Scan for the cell matching the given text and deliver its [x, y] coordinate at center. 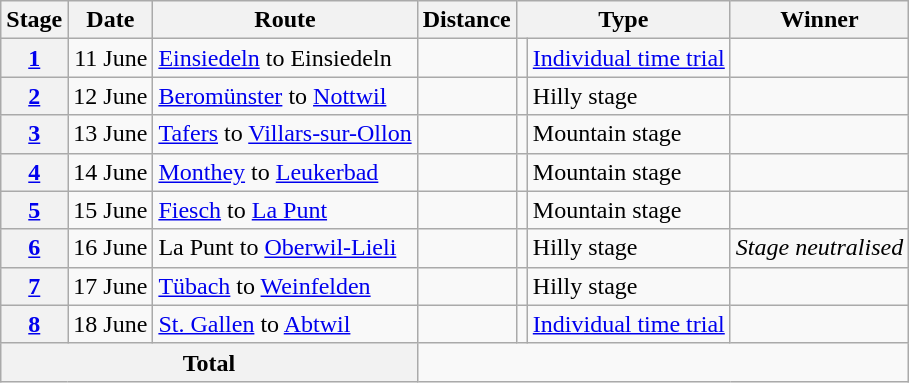
Distance [466, 20]
Date [110, 20]
La Punt to Oberwil-Lieli [285, 248]
13 June [110, 134]
Route [285, 20]
18 June [110, 324]
Winner [819, 20]
Tübach to Weinfelden [285, 286]
2 [34, 96]
5 [34, 210]
7 [34, 286]
1 [34, 58]
12 June [110, 96]
St. Gallen to Abtwil [285, 324]
8 [34, 324]
3 [34, 134]
Monthey to Leukerbad [285, 172]
11 June [110, 58]
Type [623, 20]
Total [209, 362]
Beromünster to Nottwil [285, 96]
Stage [34, 20]
Tafers to Villars-sur-Ollon [285, 134]
Stage neutralised [819, 248]
Fiesch to La Punt [285, 210]
17 June [110, 286]
4 [34, 172]
14 June [110, 172]
16 June [110, 248]
15 June [110, 210]
6 [34, 248]
Einsiedeln to Einsiedeln [285, 58]
